Detect which cell encompasses the target text, then output its (X, Y) center coordinate. 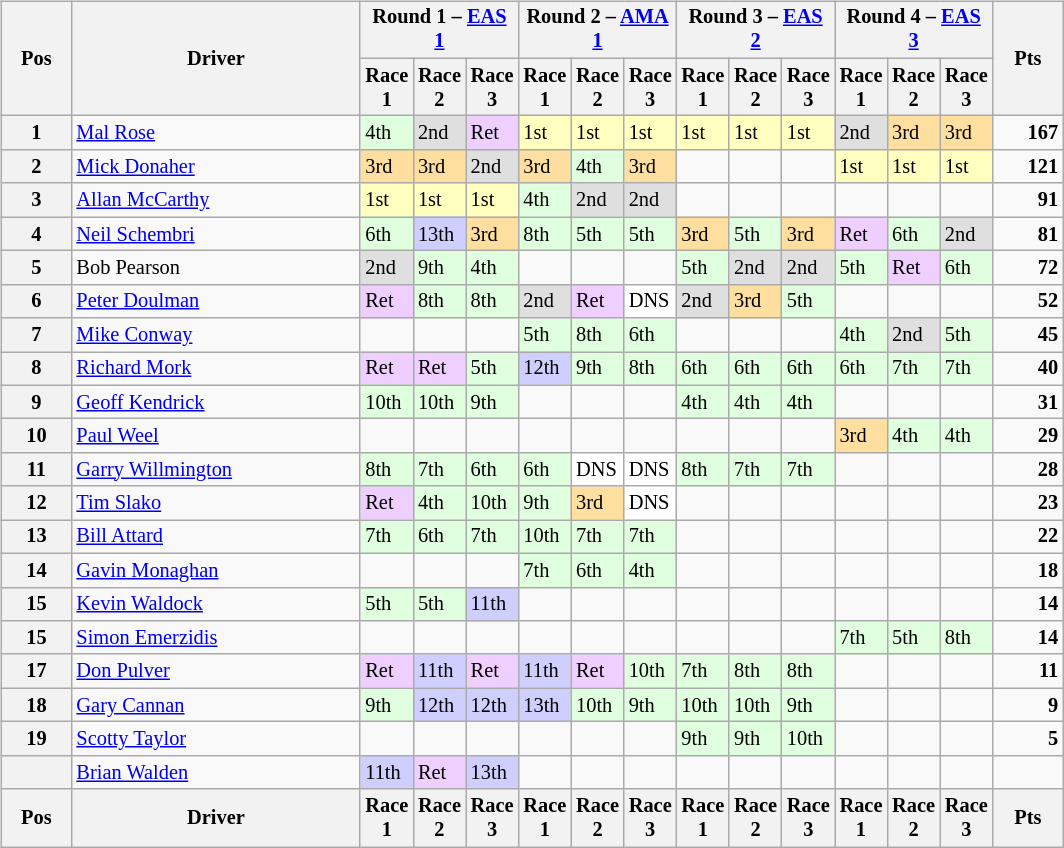
10 (36, 436)
Round 2 – AMA 1 (597, 30)
28 (1028, 470)
Brian Walden (216, 772)
121 (1028, 167)
31 (1028, 402)
Bill Attard (216, 537)
13 (36, 537)
Round 3 – EAS 2 (756, 30)
6 (36, 301)
8 (36, 369)
Richard Mork (216, 369)
19 (36, 739)
2 (36, 167)
Scotty Taylor (216, 739)
Simon Emerzidis (216, 638)
3 (36, 200)
72 (1028, 268)
1 (36, 133)
Garry Willmington (216, 470)
Gary Cannan (216, 705)
Allan McCarthy (216, 200)
Kevin Waldock (216, 604)
Mal Rose (216, 133)
29 (1028, 436)
52 (1028, 301)
Neil Schembri (216, 234)
12 (36, 503)
Round 4 – EAS 3 (914, 30)
23 (1028, 503)
Bob Pearson (216, 268)
Tim Slako (216, 503)
Geoff Kendrick (216, 402)
Paul Weel (216, 436)
167 (1028, 133)
81 (1028, 234)
45 (1028, 335)
17 (36, 671)
22 (1028, 537)
Peter Doulman (216, 301)
91 (1028, 200)
Mike Conway (216, 335)
Don Pulver (216, 671)
Round 1 – EAS 1 (439, 30)
40 (1028, 369)
Gavin Monaghan (216, 570)
Mick Donaher (216, 167)
7 (36, 335)
4 (36, 234)
